Provide the [X, Y] coordinate of the cell's center where the given text is located.  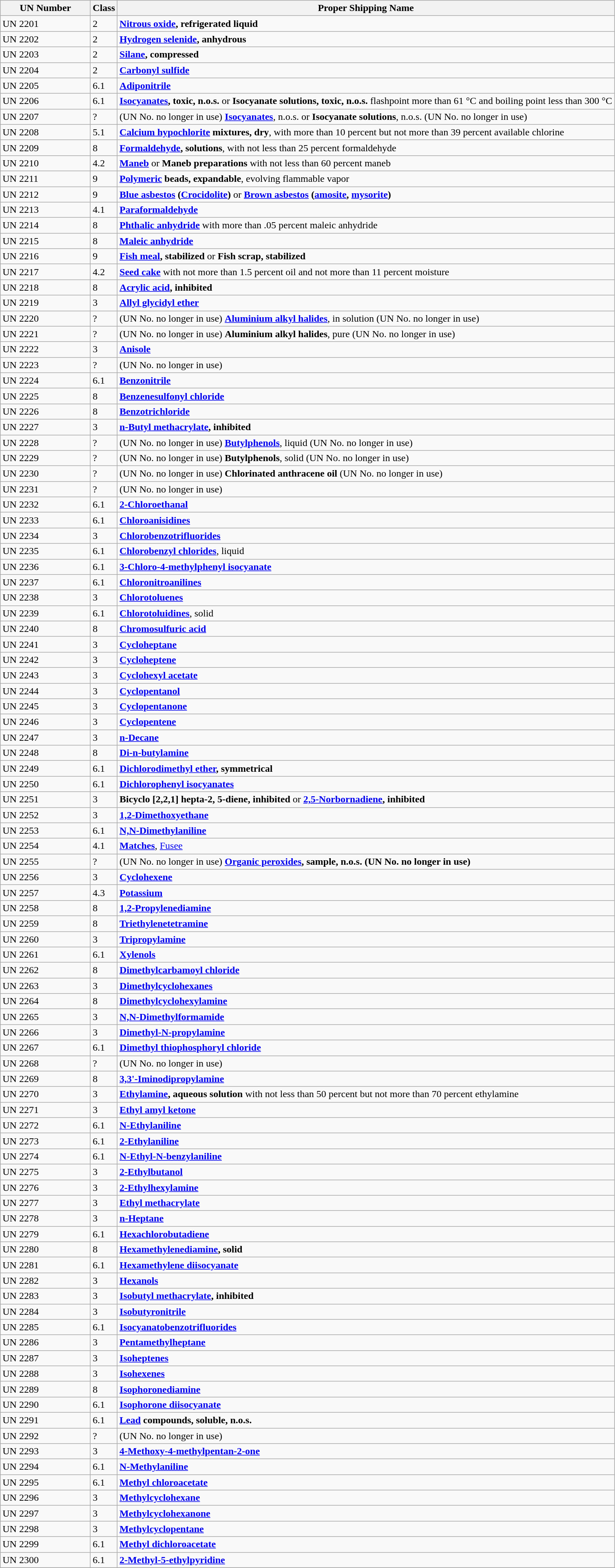
Cycloheptene [366, 660]
Isophoronediamine [366, 1389]
UN 2228 [46, 442]
UN 2261 [46, 955]
(UN No. no longer in use) Organic peroxides, sample, n.o.s. (UN No. no longer in use) [366, 861]
Fish meal, stabilized or Fish scrap, stabilized [366, 256]
Ethyl methacrylate [366, 1203]
(UN No. no longer in use) Isocyanates, n.o.s. or Isocyanate solutions, n.o.s. (UN No. no longer in use) [366, 117]
UN 2235 [46, 551]
N-Ethylaniline [366, 1125]
UN 2209 [46, 148]
Bicyclo [2,2,1] hepta-2, 5-diene, inhibited or 2,5-Norbornadiene, inhibited [366, 799]
UN 2241 [46, 644]
UN 2294 [46, 1467]
Hexanols [366, 1281]
UN 2264 [46, 1001]
Anisole [366, 349]
Calcium hypochlorite mixtures, dry, with more than 10 percent but not more than 39 percent available chlorine [366, 132]
UN 2263 [46, 986]
UN 2204 [46, 70]
Hexachlorobutadiene [366, 1234]
UN 2222 [46, 349]
Dimethylcyclohexylamine [366, 1001]
Formaldehyde, solutions, with not less than 25 percent formaldehyde [366, 148]
Carbonyl sulfide [366, 70]
Dimethylcyclohexanes [366, 986]
UN 2284 [46, 1312]
UN 2276 [46, 1188]
UN 2210 [46, 163]
UN 2299 [46, 1544]
Lead compounds, soluble, n.o.s. [366, 1420]
Benzonitrile [366, 380]
UN 2291 [46, 1420]
UN 2216 [46, 256]
UN 2260 [46, 939]
Cyclohexyl acetate [366, 675]
5.1 [104, 132]
UN 2234 [46, 536]
n-Decane [366, 738]
Isocyanatobenzotrifluorides [366, 1327]
N-Ethyl-N-benzylaniline [366, 1156]
UN 2205 [46, 86]
UN 2240 [46, 629]
UN 2229 [46, 458]
2-Ethylhexylamine [366, 1188]
2-Chloroethanal [366, 505]
UN 2265 [46, 1017]
Maneb or Maneb preparations with not less than 60 percent maneb [366, 163]
UN 2254 [46, 846]
UN 2221 [46, 334]
UN 2232 [46, 505]
Methylcyclohexane [366, 1498]
UN 2267 [46, 1048]
UN 2257 [46, 892]
UN 2269 [46, 1079]
UN 2275 [46, 1172]
UN 2227 [46, 427]
4.3 [104, 892]
UN 2289 [46, 1389]
UN 2201 [46, 24]
Cyclopentanone [366, 707]
UN 2249 [46, 769]
Maleic anhydride [366, 241]
UN 2242 [46, 660]
4-Methoxy-4-methylpentan-2-one [366, 1451]
Methyl dichloroacetate [366, 1544]
Cyclopentanol [366, 691]
Isophorone diisocyanate [366, 1405]
Cycloheptane [366, 644]
Class [104, 8]
UN 2246 [46, 722]
Matches, Fusee [366, 846]
UN 2278 [46, 1219]
(UN No. no longer in use) Chlorinated anthracene oil (UN No. no longer in use) [366, 474]
UN 2237 [46, 582]
3-Chloro-4-methylphenyl isocyanate [366, 567]
UN 2271 [46, 1110]
UN 2244 [46, 691]
UN 2248 [46, 753]
(UN No. no longer in use) Butylphenols, liquid (UN No. no longer in use) [366, 442]
Hexamethylenediamine, solid [366, 1250]
UN 2211 [46, 179]
UN 2208 [46, 132]
Isobutyl methacrylate, inhibited [366, 1296]
UN 2255 [46, 861]
UN 2282 [46, 1281]
Acrylic acid, inhibited [366, 287]
UN 2207 [46, 117]
UN 2286 [46, 1343]
UN 2259 [46, 923]
Dimethylcarbamoyl chloride [366, 970]
UN 2206 [46, 101]
UN 2233 [46, 520]
UN 2218 [46, 287]
UN 2258 [46, 908]
Isoheptenes [366, 1358]
Paraformaldehyde [366, 210]
n-Heptane [366, 1219]
Chromosulfuric acid [366, 629]
UN 2238 [46, 598]
Blue asbestos (Crocidolite) or Brown asbestos (amosite, mysorite) [366, 194]
Seed cake with not more than 1.5 percent oil and not more than 11 percent moisture [366, 272]
2-Methyl-5-ethylpyridine [366, 1560]
UN 2295 [46, 1482]
UN 2250 [46, 784]
UN 2251 [46, 799]
Dichlorophenyl isocyanates [366, 784]
UN 2214 [46, 225]
UN 2253 [46, 830]
(UN No. no longer in use) Aluminium alkyl halides, in solution (UN No. no longer in use) [366, 318]
Chlorobenzyl chlorides, liquid [366, 551]
UN 2274 [46, 1156]
UN 2213 [46, 210]
N-Methylaniline [366, 1467]
Dimethyl thiophosphoryl chloride [366, 1048]
UN 2252 [46, 815]
N,N-Dimethylformamide [366, 1017]
Chlorobenzotrifluorides [366, 536]
UN 2279 [46, 1234]
Phthalic anhydride with more than .05 percent maleic anhydride [366, 225]
UN 2290 [46, 1405]
Silane, compressed [366, 55]
UN 2245 [46, 707]
UN 2243 [46, 675]
Cyclohexene [366, 877]
Cyclopentene [366, 722]
(UN No. no longer in use) Butylphenols, solid (UN No. no longer in use) [366, 458]
Chlorotoluenes [366, 598]
Nitrous oxide, refrigerated liquid [366, 24]
UN 2281 [46, 1265]
UN 2212 [46, 194]
Methylcyclohexanone [366, 1513]
UN 2217 [46, 272]
UN 2266 [46, 1032]
Chloronitroanilines [366, 582]
UN 2231 [46, 489]
Isobutyronitrile [366, 1312]
Dimethyl-N-propylamine [366, 1032]
N,N-Dimethylaniline [366, 830]
UN 2298 [46, 1529]
UN 2273 [46, 1141]
Chlorotoluidines, solid [366, 613]
UN 2268 [46, 1063]
Potassium [366, 892]
UN 2247 [46, 738]
UN 2203 [46, 55]
UN 2272 [46, 1125]
UN 2202 [46, 39]
Benzenesulfonyl chloride [366, 396]
2-Ethylaniline [366, 1141]
3,3'-Iminodipropylamine [366, 1079]
Adiponitrile [366, 86]
UN 2215 [46, 241]
UN 2223 [46, 365]
UN 2226 [46, 411]
UN 2262 [46, 970]
UN 2285 [46, 1327]
UN 2280 [46, 1250]
UN 2236 [46, 567]
1,2-Dimethoxyethane [366, 815]
UN 2287 [46, 1358]
UN 2224 [46, 380]
Ethylamine, aqueous solution with not less than 50 percent but not more than 70 percent ethylamine [366, 1094]
Hydrogen selenide, anhydrous [366, 39]
UN 2270 [46, 1094]
UN 2300 [46, 1560]
UN 2225 [46, 396]
UN 2277 [46, 1203]
Proper Shipping Name [366, 8]
Allyl glycidyl ether [366, 303]
Dichlorodimethyl ether, symmetrical [366, 769]
UN 2292 [46, 1435]
Isocyanates, toxic, n.o.s. or Isocyanate solutions, toxic, n.o.s. flashpoint more than 61 °C and boiling point less than 300 °C [366, 101]
Methylcyclopentane [366, 1529]
Polymeric beads, expandable, evolving flammable vapor [366, 179]
Benzotrichloride [366, 411]
UN 2239 [46, 613]
2-Ethylbutanol [366, 1172]
Triethylenetetramine [366, 923]
UN 2296 [46, 1498]
Methyl chloroacetate [366, 1482]
Isohexenes [366, 1374]
Chloroanisidines [366, 520]
UN 2219 [46, 303]
UN 2220 [46, 318]
Tripropylamine [366, 939]
Xylenols [366, 955]
Ethyl amyl ketone [366, 1110]
UN 2230 [46, 474]
UN 2293 [46, 1451]
UN 2288 [46, 1374]
UN 2256 [46, 877]
Hexamethylene diisocyanate [366, 1265]
UN Number [46, 8]
Di-n-butylamine [366, 753]
Pentamethylheptane [366, 1343]
1,2-Propylenediamine [366, 908]
UN 2297 [46, 1513]
n-Butyl methacrylate, inhibited [366, 427]
UN 2283 [46, 1296]
(UN No. no longer in use) Aluminium alkyl halides, pure (UN No. no longer in use) [366, 334]
